Provide the (X, Y) coordinate of the cell's center where the given text is located.  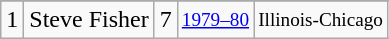
1 (12, 20)
1979–80 (215, 20)
7 (166, 20)
Illinois-Chicago (321, 20)
Steve Fisher (89, 20)
